Provide the (x, y) coordinate of the cell's center where the given text is located.  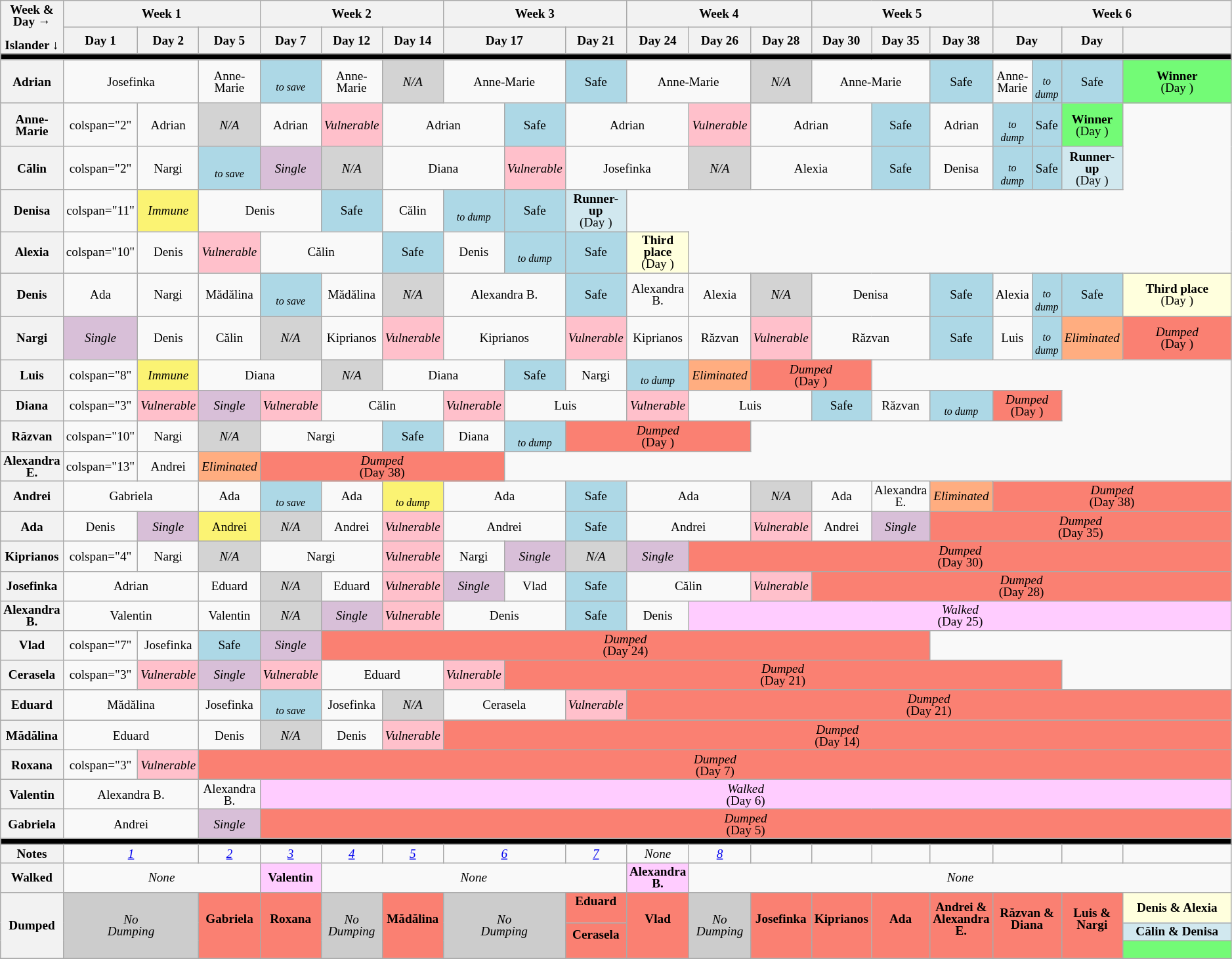
Week 2 (352, 14)
Week 4 (719, 14)
Denis & Alexia (1178, 907)
2 (230, 853)
colspan="7" (100, 645)
Day 14 (412, 41)
Day 26 (719, 41)
Day 12 (352, 41)
3 (290, 853)
Dumped (32, 926)
colspan="11" (100, 210)
Walked(Day 6) (746, 794)
Răzvan & Diana (1027, 926)
4 (352, 853)
Day 38 (962, 41)
Day 2 (168, 41)
Week 3 (534, 14)
Week 6 (1112, 14)
Walked (32, 877)
6 (504, 853)
Dumped (Day 5) (746, 823)
Day 5 (230, 41)
Week 5 (902, 14)
Week 1 (161, 14)
Week & Day →Islander ↓ (32, 28)
Andrei & Alexandra E. (962, 926)
Day 28 (781, 41)
colspan="8" (100, 375)
Walked(Day 25) (960, 616)
Dumped (Day 30) (960, 557)
5 (412, 853)
colspan="13" (100, 466)
Day 21 (596, 41)
Day 30 (841, 41)
Day 1 (100, 41)
8 (719, 853)
Dumped (Day 14) (838, 735)
Day 35 (901, 41)
1 (131, 853)
Dumped (Day 35) (1080, 526)
Dumped (Day 24) (625, 645)
Day 17 (504, 41)
Luis & Nargi (1092, 926)
Day 24 (658, 41)
colspan="4" (100, 557)
Călin & Denisa (1178, 932)
Day 7 (290, 41)
Dumped (Day 28) (1021, 586)
Notes (32, 853)
7 (596, 853)
Dumped (Day 7) (715, 764)
